Search for the cell housing the specified text and yield its [X, Y] center coordinate. 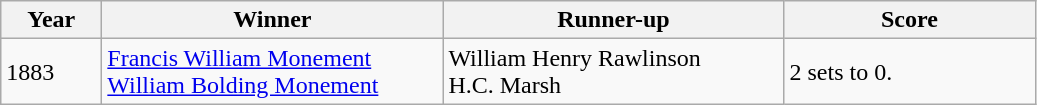
Score [910, 20]
2 sets to 0. [910, 72]
Winner [272, 20]
Runner-up [614, 20]
1883 [52, 72]
Year [52, 20]
Francis William Monement William Bolding Monement [272, 72]
William Henry Rawlinson H.C. Marsh [614, 72]
